Capture the cell that displays the provided text and extract its (X, Y) central coordinate. 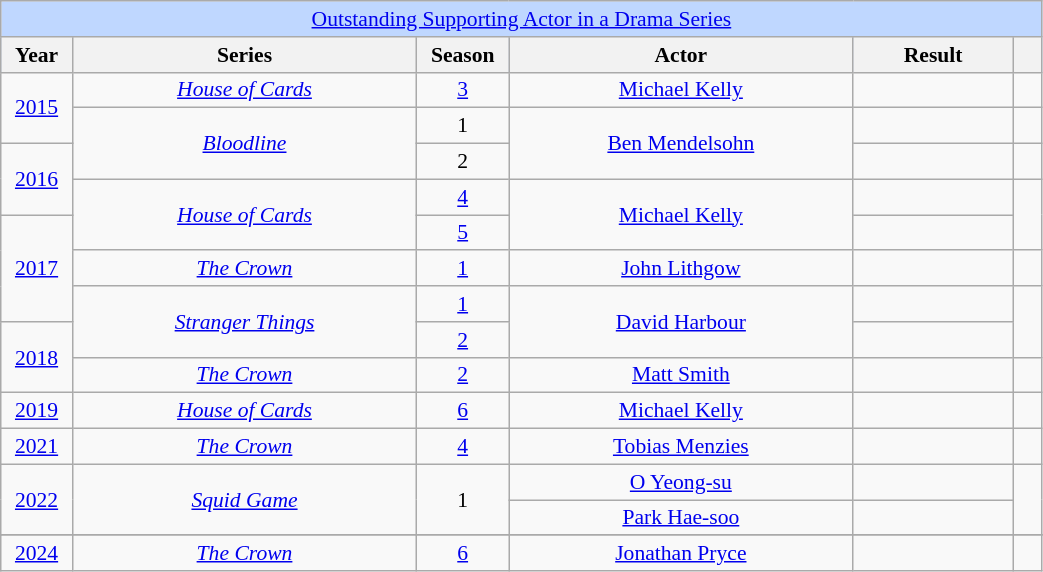
Jonathan Pryce (681, 554)
Tobias Menzies (681, 447)
Ben Mendelsohn (681, 144)
2024 (37, 554)
2018 (37, 358)
Year (37, 55)
John Lithgow (681, 269)
Series (244, 55)
3 (463, 90)
Outstanding Supporting Actor in a Drama Series (522, 19)
David Harbour (681, 322)
2022 (37, 500)
2015 (37, 108)
2019 (37, 411)
5 (463, 233)
Squid Game (244, 500)
2017 (37, 268)
Actor (681, 55)
Season (463, 55)
Stranger Things (244, 322)
Result (933, 55)
Bloodline (244, 144)
Matt Smith (681, 375)
2016 (37, 180)
2021 (37, 447)
O Yeong-su (681, 482)
Park Hae-soo (681, 518)
